Find where the given text appears and provide that cell's center as (X, Y) coordinate. 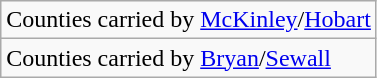
Counties carried by Bryan/Sewall (189, 58)
Counties carried by McKinley/Hobart (189, 20)
